Identify which cell holds the provided text, then report its [x, y] central coordinate. 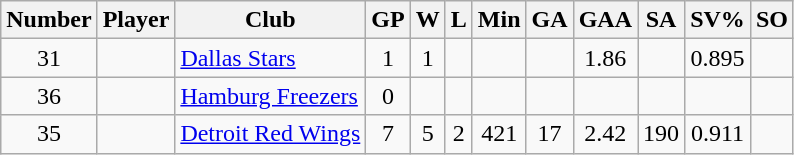
Min [499, 20]
2 [458, 134]
421 [499, 134]
W [428, 20]
7 [388, 134]
0 [388, 96]
Hamburg Freezers [270, 96]
5 [428, 134]
Detroit Red Wings [270, 134]
Player [136, 20]
GAA [605, 20]
GP [388, 20]
Number [49, 20]
SO [772, 20]
190 [662, 134]
L [458, 20]
0.895 [718, 58]
2.42 [605, 134]
0.911 [718, 134]
35 [49, 134]
17 [550, 134]
31 [49, 58]
Dallas Stars [270, 58]
GA [550, 20]
SA [662, 20]
Club [270, 20]
1.86 [605, 58]
SV% [718, 20]
36 [49, 96]
